Pinpoint the cell where the given text exists, returning its [x, y] midpoint coordinate. 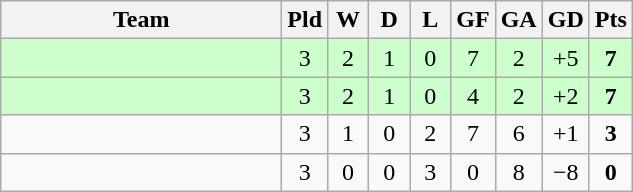
+1 [566, 134]
GA [518, 20]
+5 [566, 58]
6 [518, 134]
Team [142, 20]
Pld [305, 20]
+2 [566, 96]
W [348, 20]
GF [473, 20]
Pts [610, 20]
−8 [566, 172]
D [390, 20]
4 [473, 96]
L [430, 20]
8 [518, 172]
GD [566, 20]
